Search for the cell housing the specified text and yield its (X, Y) center coordinate. 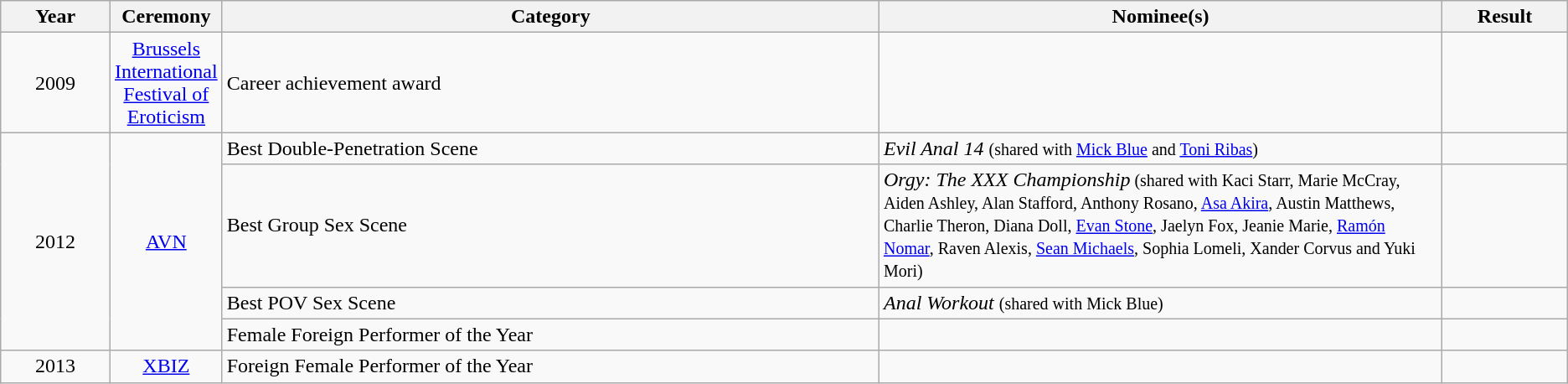
Best Group Sex Scene (550, 226)
Foreign Female Performer of the Year (550, 366)
XBIZ (167, 366)
2013 (55, 366)
Category (550, 17)
Brussels International Festival of Eroticism (167, 82)
Ceremony (167, 17)
Year (55, 17)
Evil Anal 14 (shared with Mick Blue and Toni Ribas) (1160, 148)
2012 (55, 241)
Nominee(s) (1160, 17)
AVN (167, 241)
Anal Workout (shared with Mick Blue) (1160, 303)
Career achievement award (550, 82)
Female Foreign Performer of the Year (550, 335)
Result (1505, 17)
Best POV Sex Scene (550, 303)
Best Double-Penetration Scene (550, 148)
2009 (55, 82)
